Return (X, Y) of the center of cell containing provided text 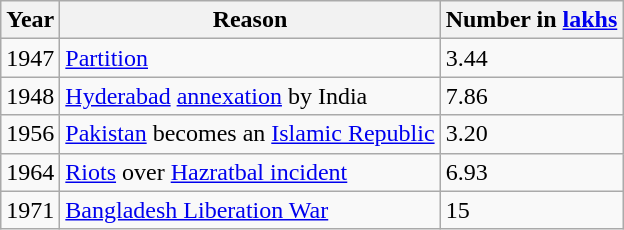
1971 (30, 210)
Partition (250, 58)
1947 (30, 58)
Number in lakhs (532, 20)
1956 (30, 134)
1964 (30, 172)
Year (30, 20)
6.93 (532, 172)
Bangladesh Liberation War (250, 210)
Riots over Hazratbal incident (250, 172)
Pakistan becomes an Islamic Republic (250, 134)
15 (532, 210)
1948 (30, 96)
Reason (250, 20)
3.20 (532, 134)
7.86 (532, 96)
Hyderabad annexation by India (250, 96)
3.44 (532, 58)
